Find where the given text appears and provide that cell's center as (X, Y) coordinate. 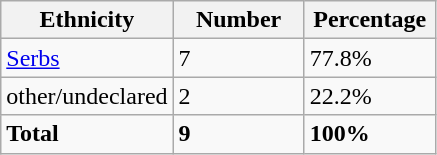
77.8% (370, 58)
22.2% (370, 96)
Percentage (370, 20)
100% (370, 134)
9 (238, 134)
Total (87, 134)
2 (238, 96)
other/undeclared (87, 96)
Serbs (87, 58)
Number (238, 20)
7 (238, 58)
Ethnicity (87, 20)
